Output the (X, Y) coordinate of the center of the cell containing the given text.  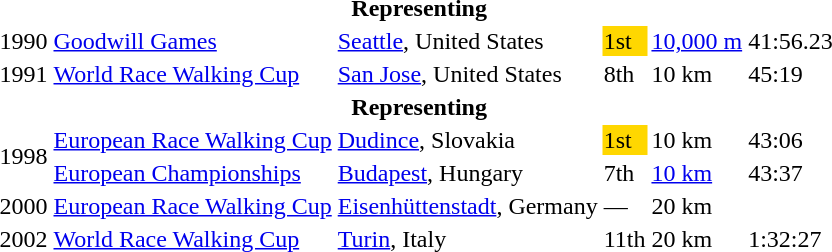
Seattle, United States (468, 41)
World Race Walking Cup (192, 74)
7th (624, 173)
San Jose, United States (468, 74)
Budapest, Hungary (468, 173)
European Championships (192, 173)
Dudince, Slovakia (468, 140)
— (624, 206)
10,000 m (697, 41)
Eisenhüttenstadt, Germany (468, 206)
8th (624, 74)
20 km (697, 206)
Goodwill Games (192, 41)
